Pinpoint the cell where the given text exists, returning its (x, y) midpoint coordinate. 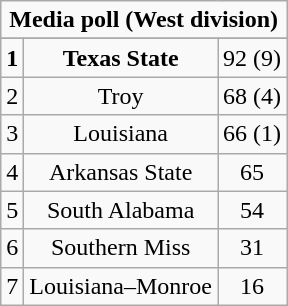
4 (12, 172)
7 (12, 286)
66 (1) (252, 134)
68 (4) (252, 96)
16 (252, 286)
3 (12, 134)
31 (252, 248)
6 (12, 248)
92 (9) (252, 58)
Louisiana (121, 134)
Texas State (121, 58)
Media poll (West division) (144, 20)
Arkansas State (121, 172)
South Alabama (121, 210)
5 (12, 210)
54 (252, 210)
Louisiana–Monroe (121, 286)
65 (252, 172)
Southern Miss (121, 248)
Troy (121, 96)
1 (12, 58)
2 (12, 96)
